For the text-containing cell, return its midpoint in (x, y) coordinate format. 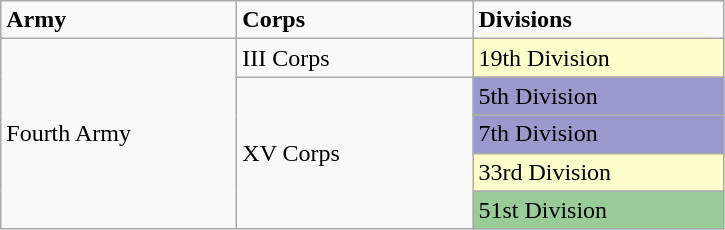
5th Division (598, 96)
33rd Division (598, 172)
51st Division (598, 210)
19th Division (598, 58)
Corps (355, 20)
7th Division (598, 134)
Divisions (598, 20)
III Corps (355, 58)
XV Corps (355, 153)
Fourth Army (119, 134)
Army (119, 20)
